Identify which cell holds the provided text, then report its [x, y] central coordinate. 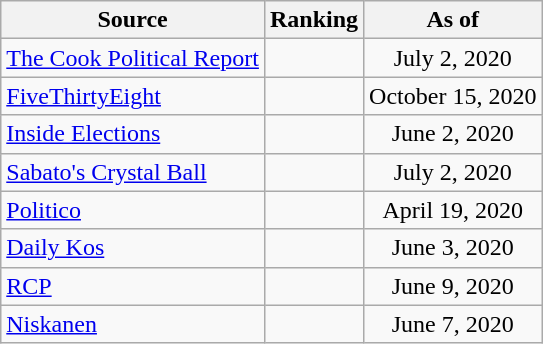
June 2, 2020 [453, 134]
Sabato's Crystal Ball [133, 172]
April 19, 2020 [453, 210]
June 9, 2020 [453, 286]
RCP [133, 286]
FiveThirtyEight [133, 96]
Source [133, 20]
Politico [133, 210]
June 7, 2020 [453, 324]
As of [453, 20]
Inside Elections [133, 134]
The Cook Political Report [133, 58]
October 15, 2020 [453, 96]
June 3, 2020 [453, 248]
Ranking [314, 20]
Daily Kos [133, 248]
Niskanen [133, 324]
